Scan for the cell matching the given text and deliver its (x, y) coordinate at center. 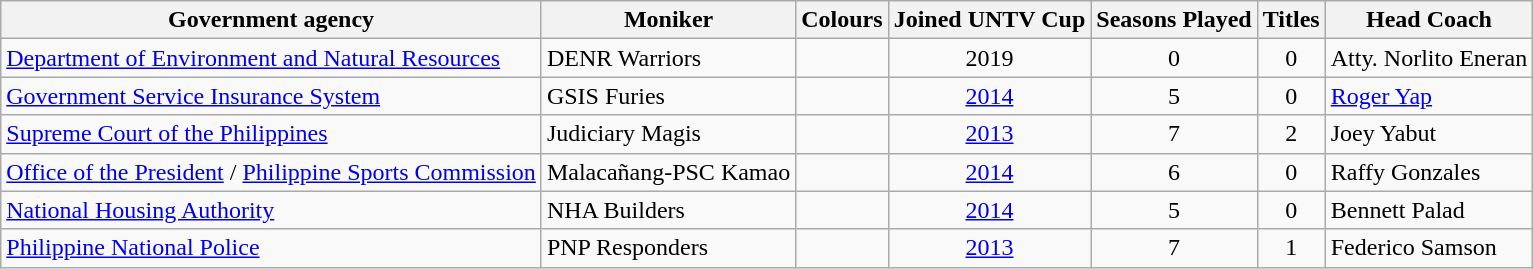
Philippine National Police (272, 248)
Joey Yabut (1428, 134)
Government Service Insurance System (272, 96)
Moniker (668, 20)
Colours (842, 20)
Head Coach (1428, 20)
DENR Warriors (668, 58)
2019 (990, 58)
GSIS Furies (668, 96)
Department of Environment and Natural Resources (272, 58)
PNP Responders (668, 248)
Atty. Norlito Eneran (1428, 58)
NHA Builders (668, 210)
Seasons Played (1174, 20)
6 (1174, 172)
2 (1291, 134)
Titles (1291, 20)
Government agency (272, 20)
Joined UNTV Cup (990, 20)
Judiciary Magis (668, 134)
Raffy Gonzales (1428, 172)
Federico Samson (1428, 248)
Malacañang-PSC Kamao (668, 172)
Bennett Palad (1428, 210)
National Housing Authority (272, 210)
Office of the President / Philippine Sports Commission (272, 172)
Supreme Court of the Philippines (272, 134)
Roger Yap (1428, 96)
1 (1291, 248)
